Detect which cell encompasses the target text, then output its (x, y) center coordinate. 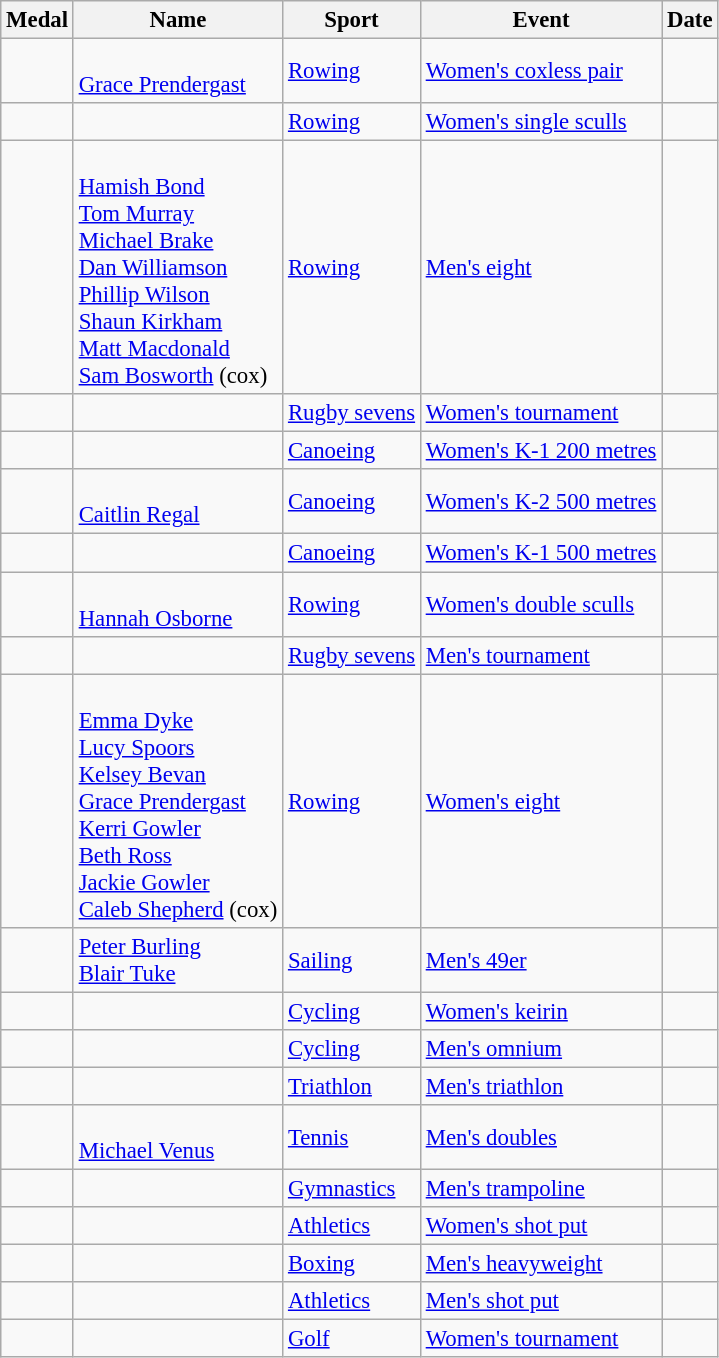
Men's triathlon (540, 1086)
Emma DykeLucy SpoorsKelsey BevanGrace PrendergastKerri GowlerBeth RossJackie GowlerCaleb Shepherd (cox) (178, 801)
Women's K-1 200 metres (540, 451)
Caitlin Regal (178, 502)
Women's shot put (540, 1226)
Date (690, 20)
Event (540, 20)
Sport (352, 20)
Grace Prendergast (178, 72)
Women's keirin (540, 1011)
Peter BurlingBlair Tuke (178, 960)
Triathlon (352, 1086)
Women's K-2 500 metres (540, 502)
Men's eight (540, 268)
Men's tournament (540, 655)
Women's coxless pair (540, 72)
Hamish BondTom MurrayMichael BrakeDan WilliamsonPhillip WilsonShaun KirkhamMatt MacdonaldSam Bosworth (cox) (178, 268)
Gymnastics (352, 1188)
Men's omnium (540, 1049)
Hannah Osborne (178, 604)
Men's doubles (540, 1138)
Medal (38, 20)
Michael Venus (178, 1138)
Men's trampoline (540, 1188)
Sailing (352, 960)
Women's eight (540, 801)
Tennis (352, 1138)
Women's double sculls (540, 604)
Boxing (352, 1264)
Name (178, 20)
Golf (352, 1339)
Men's shot put (540, 1301)
Men's 49er (540, 960)
Men's heavyweight (540, 1264)
Women's single sculls (540, 122)
Women's K-1 500 metres (540, 553)
